Return the (X, Y) coordinate for the center point of the cell that contains the specified text.  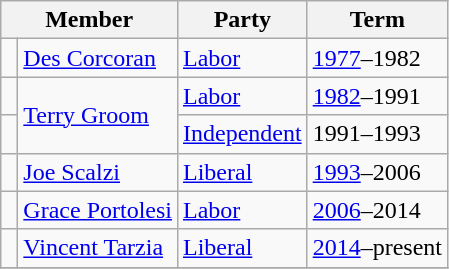
1991–1993 (377, 134)
Des Corcoran (98, 58)
2014–present (377, 248)
2006–2014 (377, 210)
1982–1991 (377, 96)
Independent (242, 134)
Party (242, 20)
1977–1982 (377, 58)
1993–2006 (377, 172)
Joe Scalzi (98, 172)
Term (377, 20)
Vincent Tarzia (98, 248)
Member (90, 20)
Terry Groom (98, 115)
Grace Portolesi (98, 210)
